For the text-containing cell, return its midpoint in (x, y) coordinate format. 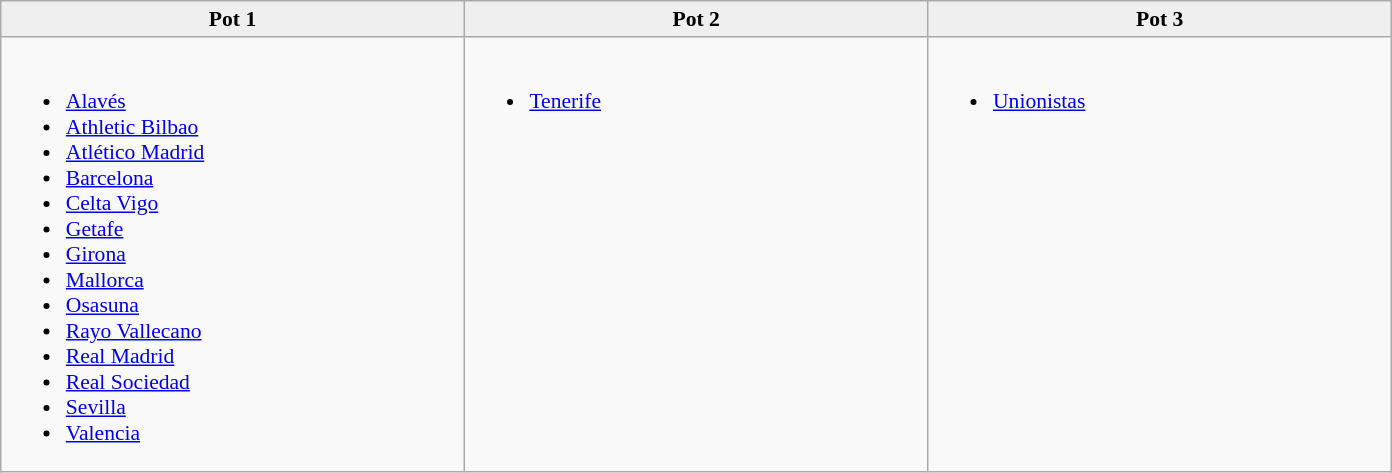
Pot 2 (696, 19)
AlavésAthletic BilbaoAtlético MadridBarcelonaCelta VigoGetafeGironaMallorcaOsasunaRayo VallecanoReal MadridReal SociedadSevillaValencia (233, 255)
Tenerife (696, 255)
Unionistas (1160, 255)
Pot 3 (1160, 19)
Pot 1 (233, 19)
